Pinpoint the cell where the given text exists, returning its [x, y] midpoint coordinate. 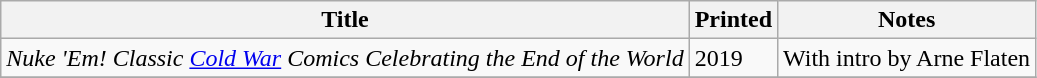
Notes [907, 20]
Title [345, 20]
With intro by Arne Flaten [907, 58]
2019 [733, 58]
Nuke 'Em! Classic Cold War Comics Celebrating the End of the World [345, 58]
Printed [733, 20]
